Extract the (x, y) coordinate from the center of the cell holding the provided text.  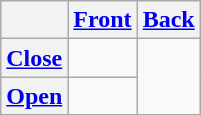
Front (102, 20)
Back (168, 20)
Close (34, 58)
Open (34, 96)
